Provide the (x, y) coordinate of the cell's center where the given text is located.  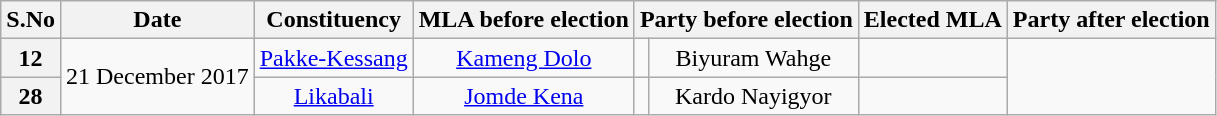
Date (157, 20)
Elected MLA (932, 20)
Constituency (334, 20)
MLA before election (524, 20)
Kameng Dolo (524, 58)
Pakke-Kessang (334, 58)
Jomde Kena (524, 96)
Biyuram Wahge (753, 58)
Party after election (1111, 20)
Kardo Nayigyor (753, 96)
12 (31, 58)
28 (31, 96)
Likabali (334, 96)
S.No (31, 20)
Party before election (746, 20)
21 December 2017 (157, 77)
